From the cell containing the given text, extract its center point as (x, y) coordinate. 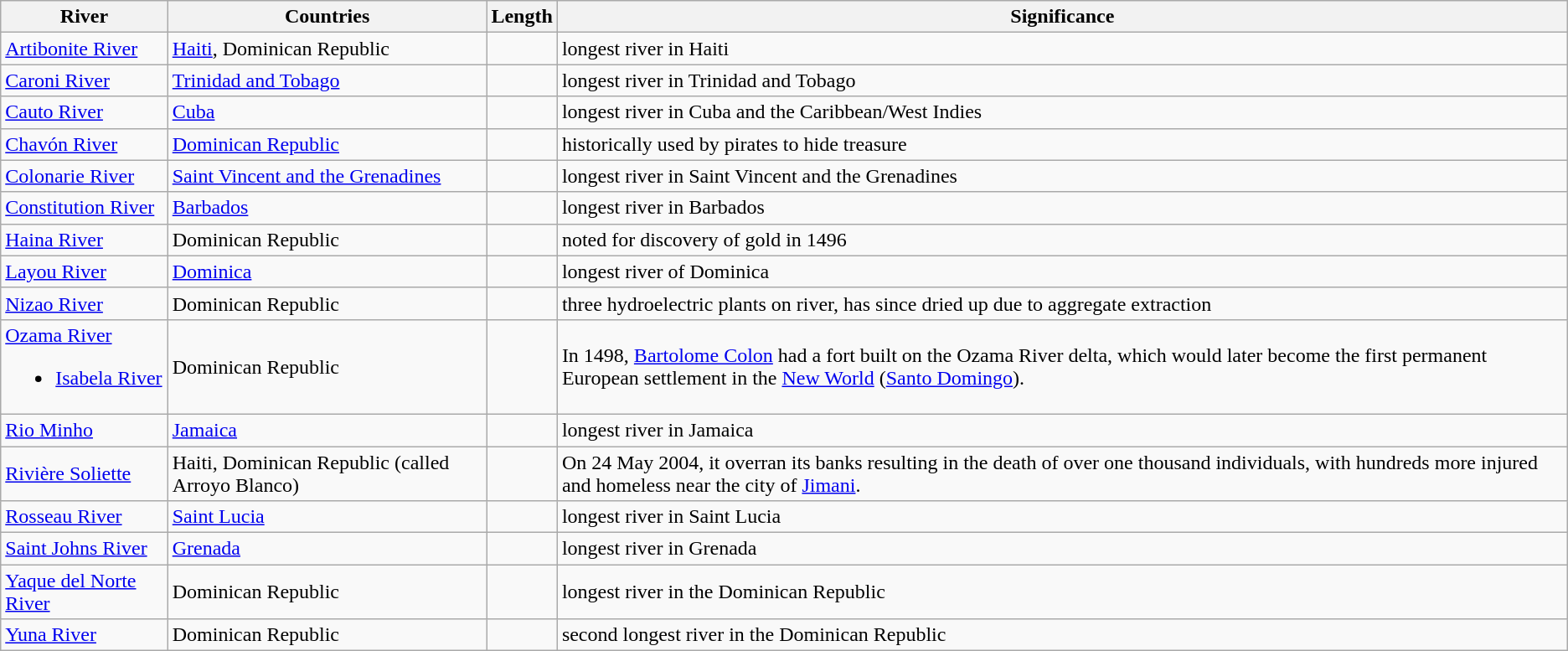
historically used by pirates to hide treasure (1062, 144)
Caroni River (84, 80)
Trinidad and Tobago (327, 80)
Rivière Soliette (84, 473)
Saint Vincent and the Grenadines (327, 176)
Colonarie River (84, 176)
Haiti, Dominican Republic (327, 49)
Length (522, 17)
Layou River (84, 271)
Nizao River (84, 303)
Cuba (327, 112)
Ozama RiverIsabela River (84, 367)
Jamaica (327, 430)
longest river in Saint Lucia (1062, 517)
Countries (327, 17)
longest river in Barbados (1062, 208)
noted for discovery of gold in 1496 (1062, 240)
longest river in Cuba and the Caribbean/West Indies (1062, 112)
longest river in Grenada (1062, 549)
second longest river in the Dominican Republic (1062, 635)
Yuna River (84, 635)
Saint Johns River (84, 549)
Rosseau River (84, 517)
Barbados (327, 208)
Yaque del Norte River (84, 592)
River (84, 17)
Rio Minho (84, 430)
Dominica (327, 271)
Constitution River (84, 208)
Haina River (84, 240)
longest river in Jamaica (1062, 430)
Haiti, Dominican Republic (called Arroyo Blanco) (327, 473)
Cauto River (84, 112)
Chavón River (84, 144)
longest river of Dominica (1062, 271)
Saint Lucia (327, 517)
three hydroelectric plants on river, has since dried up due to aggregate extraction (1062, 303)
Significance (1062, 17)
Grenada (327, 549)
longest river in Haiti (1062, 49)
longest river in the Dominican Republic (1062, 592)
Artibonite River (84, 49)
longest river in Trinidad and Tobago (1062, 80)
longest river in Saint Vincent and the Grenadines (1062, 176)
